From the cell containing the given text, extract its center point as (X, Y) coordinate. 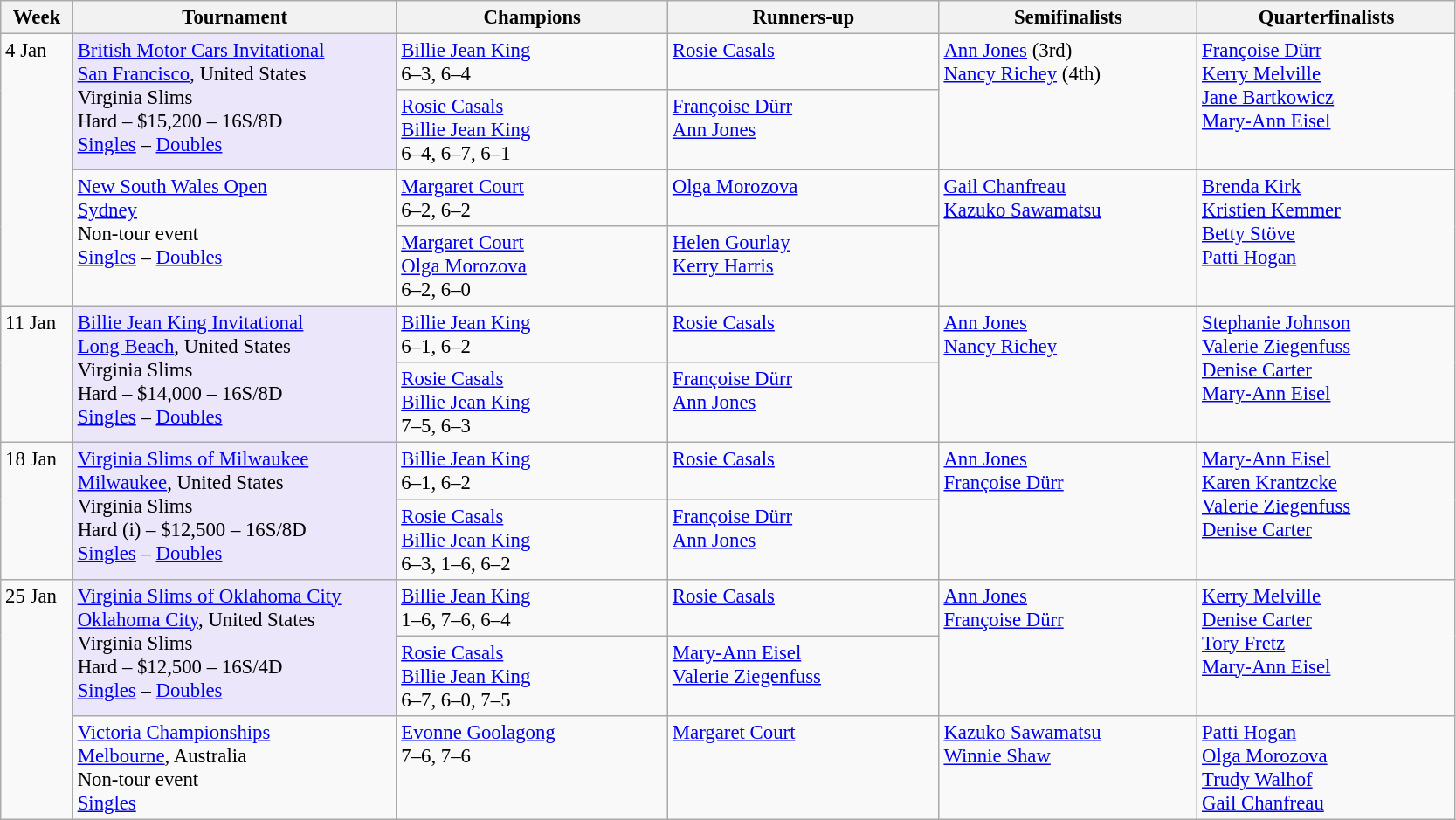
Evonne Goolagong 7–6, 7–6 (533, 767)
Tournament (234, 17)
Mary-Ann Eisel Karen Krantzcke Valerie Ziegenfuss Denise Carter (1327, 511)
11 Jan (37, 375)
Rosie Casals Billie Jean King6–7, 6–0, 7–5 (533, 676)
Helen Gourlay Kerry Harris (804, 266)
18 Jan (37, 511)
Rosie Casals Billie Jean King6–4, 6–7, 6–1 (533, 130)
25 Jan (37, 699)
Kazuko Sawamatsu Winnie Shaw (1068, 767)
British Motor Cars InvitationalSan Francisco, United StatesVirginia SlimsHard – $15,200 – 16S/8DSingles – Doubles (234, 102)
Billie Jean King InvitationalLong Beach, United StatesVirginia SlimsHard – $14,000 – 16S/8D Singles – Doubles (234, 375)
Runners-up (804, 17)
Victoria ChampionshipsMelbourne, AustraliaNon-tour event Singles (234, 767)
Ann Jones (3rd) Nancy Richey (4th) (1068, 102)
New South Wales OpenSydneyNon-tour event Singles – Doubles (234, 238)
Patti Hogan Olga Morozova Trudy Walhof Gail Chanfreau (1327, 767)
Semifinalists (1068, 17)
Stephanie Johnson Valerie Ziegenfuss Denise Carter Mary-Ann Eisel (1327, 375)
Rosie Casals Billie Jean King6–3, 1–6, 6–2 (533, 540)
Ann Jones Nancy Richey (1068, 375)
Champions (533, 17)
Quarterfinalists (1327, 17)
Kerry Melville Denise Carter Tory Fretz Mary-Ann Eisel (1327, 647)
Virginia Slims of Oklahoma CityOklahoma City, United StatesVirginia SlimsHard – $12,500 – 16S/4D Singles – Doubles (234, 647)
Week (37, 17)
Rosie Casals Billie Jean King7–5, 6–3 (533, 403)
Billie Jean King 1–6, 7–6, 6–4 (533, 608)
Virginia Slims of MilwaukeeMilwaukee, United StatesVirginia SlimsHard (i) – $12,500 – 16S/8D Singles – Doubles (234, 511)
Margaret Court 6–2, 6–2 (533, 199)
4 Jan (37, 170)
Mary-Ann Eisel Valerie Ziegenfuss (804, 676)
Margaret Court Olga Morozova6–2, 6–0 (533, 266)
Françoise Dürr Kerry Melville Jane Bartkowicz Mary-Ann Eisel (1327, 102)
Gail Chanfreau Kazuko Sawamatsu (1068, 238)
Billie Jean King 6–3, 6–4 (533, 63)
Brenda Kirk Kristien Kemmer Betty Stöve Patti Hogan (1327, 238)
Margaret Court (804, 767)
Olga Morozova (804, 199)
